Locate the cell with the specified text and output its [x, y] center coordinate. 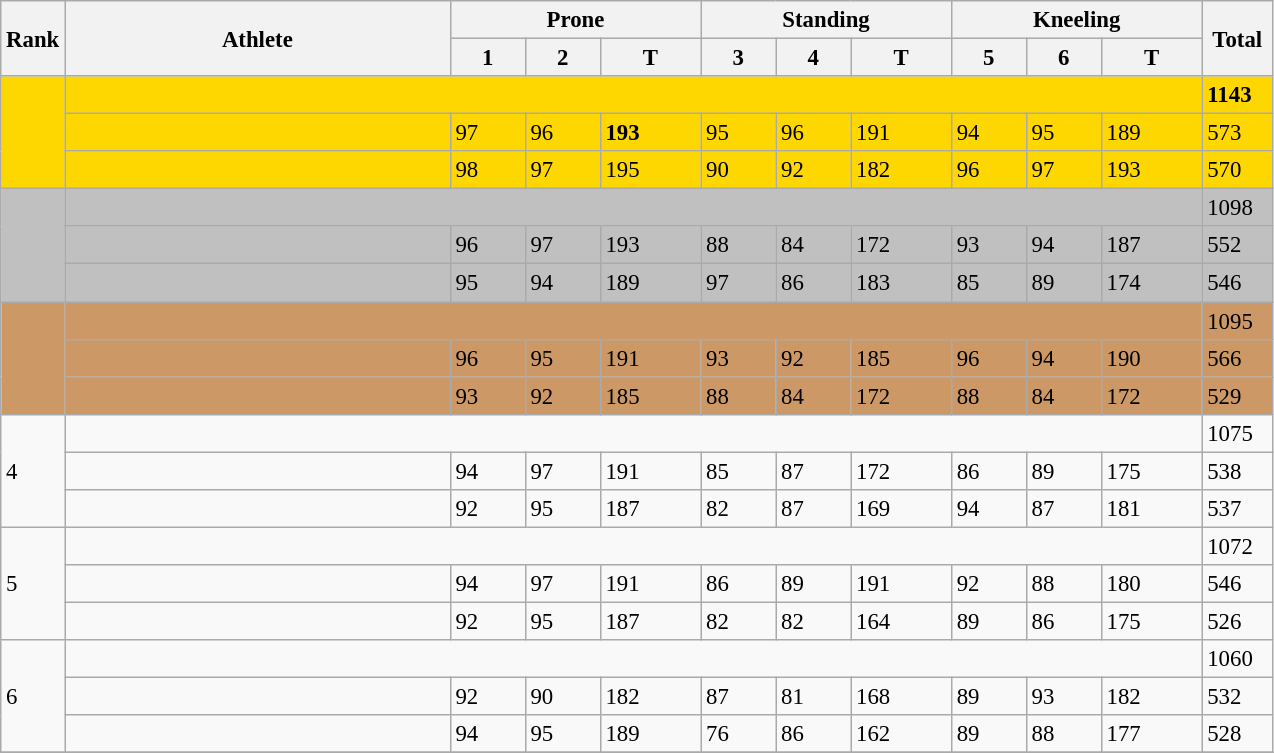
1143 [1238, 95]
573 [1238, 133]
168 [902, 697]
Prone [576, 20]
570 [1238, 170]
1075 [1238, 433]
195 [650, 170]
174 [1152, 283]
98 [488, 170]
162 [902, 734]
164 [902, 621]
Rank [33, 38]
537 [1238, 509]
183 [902, 283]
181 [1152, 509]
76 [738, 734]
1098 [1238, 208]
526 [1238, 621]
Standing [826, 20]
2 [562, 58]
1060 [1238, 659]
3 [738, 58]
1095 [1238, 321]
552 [1238, 245]
81 [814, 697]
Athlete [258, 38]
529 [1238, 396]
Kneeling [1076, 20]
566 [1238, 358]
190 [1152, 358]
180 [1152, 584]
532 [1238, 697]
528 [1238, 734]
Total [1238, 38]
169 [902, 509]
1 [488, 58]
177 [1152, 734]
538 [1238, 471]
1072 [1238, 546]
